Find where the given text appears and provide that cell's center as [x, y] coordinate. 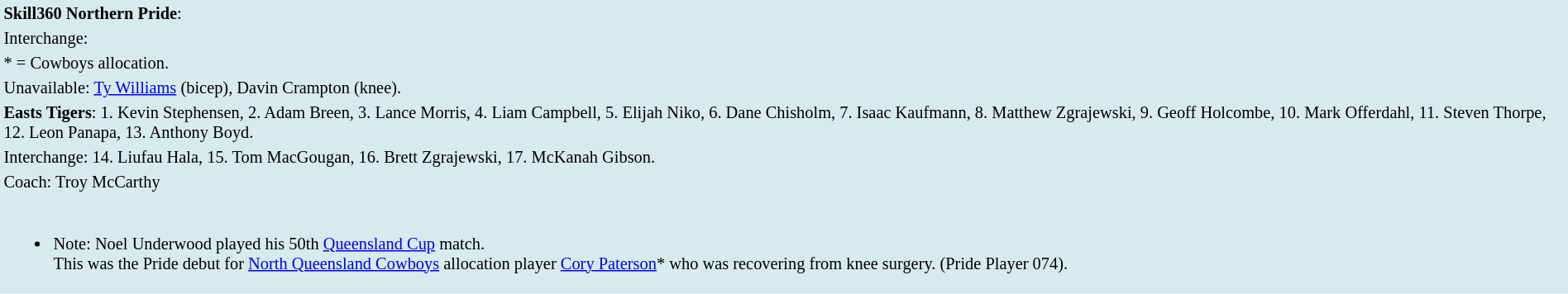
Coach: Troy McCarthy [784, 182]
Interchange: [784, 38]
* = Cowboys allocation. [784, 63]
Interchange: 14. Liufau Hala, 15. Tom MacGougan, 16. Brett Zgrajewski, 17. McKanah Gibson. [784, 157]
Unavailable: Ty Williams (bicep), Davin Crampton (knee). [784, 88]
Skill360 Northern Pride: [784, 13]
